Output the [x, y] coordinate of the center of the cell containing the given text.  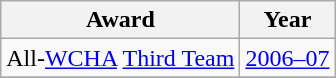
Year [288, 20]
All-WCHA Third Team [120, 58]
2006–07 [288, 58]
Award [120, 20]
